Locate the cell with the specified text and output its [x, y] center coordinate. 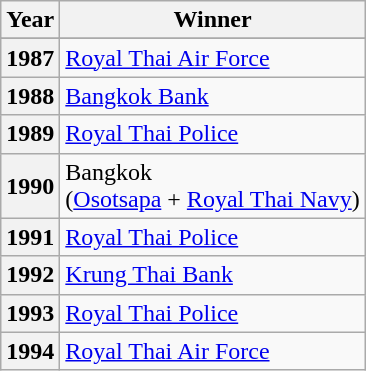
Bangkok Bank [212, 96]
Bangkok(Osotsapa + Royal Thai Navy) [212, 186]
1989 [30, 134]
1994 [30, 351]
1990 [30, 186]
Year [30, 20]
1987 [30, 58]
1988 [30, 96]
1992 [30, 275]
1993 [30, 313]
Winner [212, 20]
1991 [30, 237]
Krung Thai Bank [212, 275]
